Search for the cell housing the specified text and yield its (x, y) center coordinate. 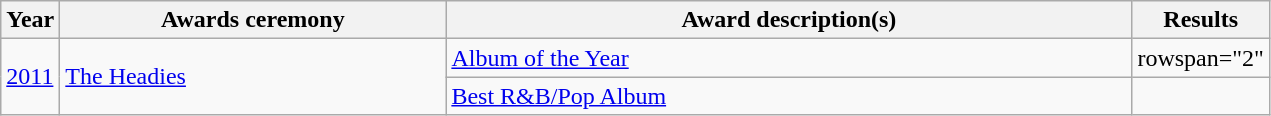
Best R&B/Pop Album (789, 96)
The Headies (253, 77)
Album of the Year (789, 58)
Awards ceremony (253, 20)
Year (30, 20)
Award description(s) (789, 20)
2011 (30, 77)
Results (1201, 20)
rowspan="2" (1201, 58)
